Find where the given text appears and provide that cell's center as [X, Y] coordinate. 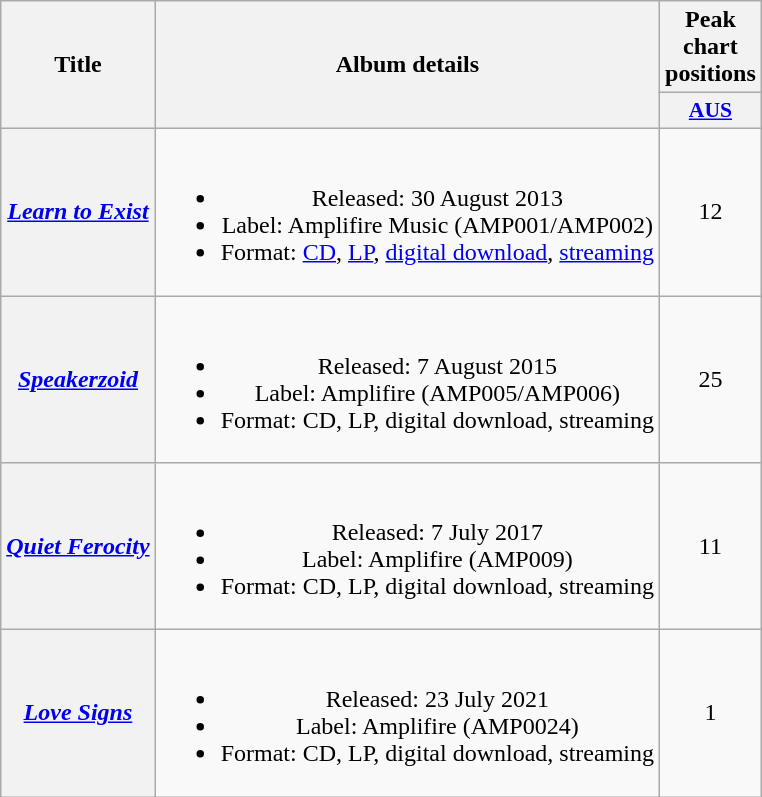
Quiet Ferocity [78, 546]
Love Signs [78, 714]
Learn to Exist [78, 212]
AUS [711, 111]
Peak chart positions [711, 47]
11 [711, 546]
Released: 7 July 2017Label: Amplifire (AMP009)Format: CD, LP, digital download, streaming [407, 546]
Title [78, 65]
25 [711, 380]
Released: 30 August 2013Label: Amplifire Music (AMP001/AMP002)Format: CD, LP, digital download, streaming [407, 212]
Album details [407, 65]
1 [711, 714]
Released: 7 August 2015Label: Amplifire (AMP005/AMP006)Format: CD, LP, digital download, streaming [407, 380]
Speakerzoid [78, 380]
12 [711, 212]
Released: 23 July 2021Label: Amplifire (AMP0024)Format: CD, LP, digital download, streaming [407, 714]
